Search for the cell housing the specified text and yield its (X, Y) center coordinate. 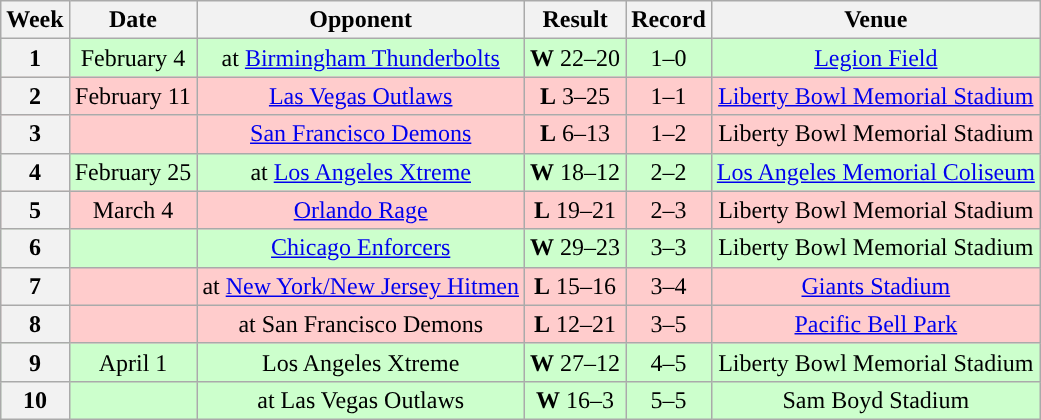
2–3 (669, 210)
Result (576, 20)
March 4 (133, 210)
1 (35, 58)
1–2 (669, 134)
4 (35, 172)
2–2 (669, 172)
at Las Vegas Outlaws (361, 400)
5 (35, 210)
Pacific Bell Park (876, 324)
Los Angeles Xtreme (361, 362)
8 (35, 324)
3–5 (669, 324)
February 11 (133, 96)
W 18–12 (576, 172)
W 29–23 (576, 248)
W 27–12 (576, 362)
Las Vegas Outlaws (361, 96)
Sam Boyd Stadium (876, 400)
at Birmingham Thunderbolts (361, 58)
W 16–3 (576, 400)
1–1 (669, 96)
L 3–25 (576, 96)
3–3 (669, 248)
at San Francisco Demons (361, 324)
2 (35, 96)
April 1 (133, 362)
5–5 (669, 400)
6 (35, 248)
3 (35, 134)
at New York/New Jersey Hitmen (361, 286)
4–5 (669, 362)
Chicago Enforcers (361, 248)
W 22–20 (576, 58)
10 (35, 400)
Record (669, 20)
Date (133, 20)
Giants Stadium (876, 286)
Week (35, 20)
Opponent (361, 20)
February 25 (133, 172)
1–0 (669, 58)
L 12–21 (576, 324)
Venue (876, 20)
L 15–16 (576, 286)
San Francisco Demons (361, 134)
Legion Field (876, 58)
L 19–21 (576, 210)
Los Angeles Memorial Coliseum (876, 172)
February 4 (133, 58)
Orlando Rage (361, 210)
L 6–13 (576, 134)
at Los Angeles Xtreme (361, 172)
9 (35, 362)
3–4 (669, 286)
7 (35, 286)
